Identify which cell holds the provided text, then report its [x, y] central coordinate. 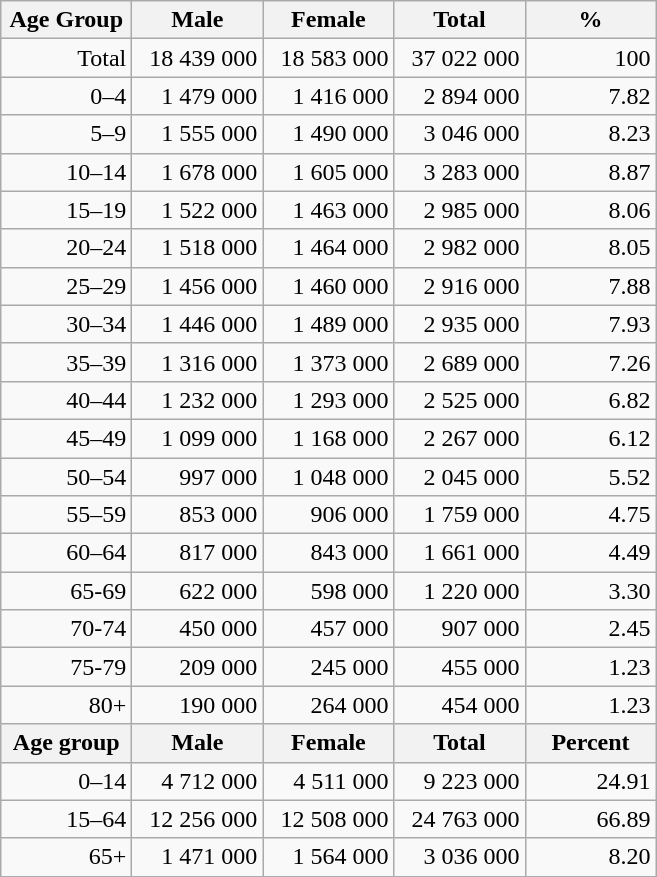
1 232 000 [198, 400]
264 000 [328, 705]
3.30 [590, 591]
1 564 000 [328, 857]
% [590, 20]
2 916 000 [460, 286]
10–14 [66, 172]
622 000 [198, 591]
2 525 000 [460, 400]
8.23 [590, 134]
Age group [66, 743]
6.12 [590, 438]
100 [590, 58]
25–29 [66, 286]
8.06 [590, 210]
18 439 000 [198, 58]
Age Group [66, 20]
15–19 [66, 210]
190 000 [198, 705]
8.05 [590, 248]
997 000 [198, 477]
1 456 000 [198, 286]
4.75 [590, 515]
245 000 [328, 667]
20–24 [66, 248]
4.49 [590, 553]
2.45 [590, 629]
2 045 000 [460, 477]
454 000 [460, 705]
30–34 [66, 324]
0–14 [66, 781]
1 373 000 [328, 362]
2 267 000 [460, 438]
1 759 000 [460, 515]
37 022 000 [460, 58]
80+ [66, 705]
7.88 [590, 286]
1 471 000 [198, 857]
843 000 [328, 553]
6.82 [590, 400]
7.93 [590, 324]
1 416 000 [328, 96]
Percent [590, 743]
1 316 000 [198, 362]
1 661 000 [460, 553]
1 518 000 [198, 248]
12 508 000 [328, 819]
1 605 000 [328, 172]
4 712 000 [198, 781]
907 000 [460, 629]
9 223 000 [460, 781]
8.87 [590, 172]
1 099 000 [198, 438]
1 048 000 [328, 477]
455 000 [460, 667]
1 220 000 [460, 591]
5–9 [66, 134]
60–64 [66, 553]
3 036 000 [460, 857]
24.91 [590, 781]
3 046 000 [460, 134]
0–4 [66, 96]
2 935 000 [460, 324]
2 982 000 [460, 248]
40–44 [66, 400]
65-69 [66, 591]
1 464 000 [328, 248]
75-79 [66, 667]
1 490 000 [328, 134]
5.52 [590, 477]
1 463 000 [328, 210]
450 000 [198, 629]
1 555 000 [198, 134]
8.20 [590, 857]
817 000 [198, 553]
35–39 [66, 362]
209 000 [198, 667]
50–54 [66, 477]
7.82 [590, 96]
15–64 [66, 819]
1 446 000 [198, 324]
66.89 [590, 819]
1 489 000 [328, 324]
4 511 000 [328, 781]
598 000 [328, 591]
12 256 000 [198, 819]
1 479 000 [198, 96]
457 000 [328, 629]
853 000 [198, 515]
1 168 000 [328, 438]
1 460 000 [328, 286]
2 689 000 [460, 362]
906 000 [328, 515]
2 985 000 [460, 210]
70-74 [66, 629]
18 583 000 [328, 58]
24 763 000 [460, 819]
7.26 [590, 362]
1 678 000 [198, 172]
2 894 000 [460, 96]
45–49 [66, 438]
1 522 000 [198, 210]
65+ [66, 857]
55–59 [66, 515]
1 293 000 [328, 400]
3 283 000 [460, 172]
